Output the [x, y] coordinate of the center of the cell containing the given text.  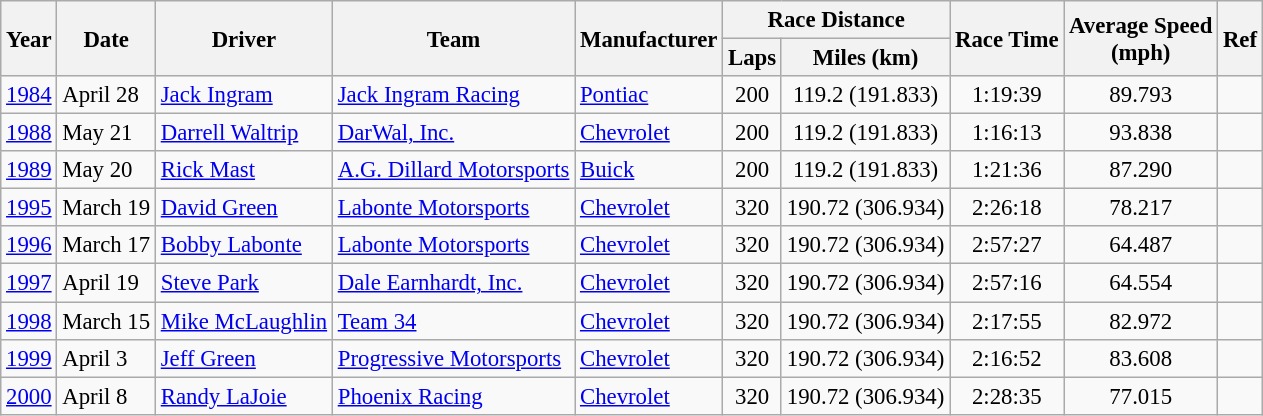
May 20 [106, 170]
2:16:52 [1007, 358]
Randy LaJoie [244, 396]
Steve Park [244, 283]
DarWal, Inc. [453, 133]
64.487 [1141, 245]
77.015 [1141, 396]
64.554 [1141, 283]
1:16:13 [1007, 133]
82.972 [1141, 321]
1988 [29, 133]
1998 [29, 321]
Race Time [1007, 38]
2:57:16 [1007, 283]
Miles (km) [865, 58]
78.217 [1141, 208]
Year [29, 38]
March 15 [106, 321]
1997 [29, 283]
89.793 [1141, 95]
March 19 [106, 208]
Buick [649, 170]
1:21:36 [1007, 170]
Phoenix Racing [453, 396]
Driver [244, 38]
Date [106, 38]
Jack Ingram [244, 95]
1996 [29, 245]
Jack Ingram Racing [453, 95]
1984 [29, 95]
1989 [29, 170]
April 3 [106, 358]
Ref [1240, 38]
David Green [244, 208]
April 19 [106, 283]
A.G. Dillard Motorsports [453, 170]
Pontiac [649, 95]
2:17:55 [1007, 321]
Bobby Labonte [244, 245]
93.838 [1141, 133]
2:28:35 [1007, 396]
2:26:18 [1007, 208]
2:57:27 [1007, 245]
Team [453, 38]
83.608 [1141, 358]
March 17 [106, 245]
Laps [752, 58]
Jeff Green [244, 358]
Progressive Motorsports [453, 358]
Team 34 [453, 321]
April 8 [106, 396]
Manufacturer [649, 38]
87.290 [1141, 170]
Dale Earnhardt, Inc. [453, 283]
1999 [29, 358]
May 21 [106, 133]
Average Speed(mph) [1141, 38]
2000 [29, 396]
April 28 [106, 95]
Mike McLaughlin [244, 321]
Race Distance [836, 20]
Darrell Waltrip [244, 133]
1995 [29, 208]
1:19:39 [1007, 95]
Rick Mast [244, 170]
